Search for the cell housing the specified text and yield its [X, Y] center coordinate. 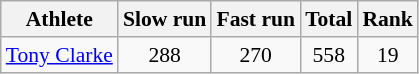
Athlete [60, 19]
Slow run [165, 19]
Fast run [256, 19]
288 [165, 55]
270 [256, 55]
Rank [388, 19]
Tony Clarke [60, 55]
19 [388, 55]
Total [328, 19]
558 [328, 55]
